From the cell containing the given text, extract its center point as [x, y] coordinate. 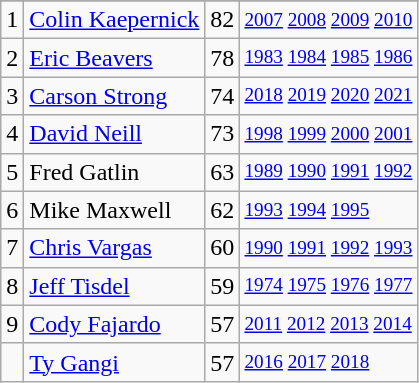
1 [12, 20]
1990 1991 1992 1993 [328, 248]
1974 1975 1976 1977 [328, 286]
2007 2008 2009 2010 [328, 20]
59 [222, 286]
Fred Gatlin [114, 172]
1989 1990 1991 1992 [328, 172]
73 [222, 134]
2 [12, 58]
6 [12, 210]
Eric Beavers [114, 58]
1993 1994 1995 [328, 210]
7 [12, 248]
Ty Gangi [114, 362]
Chris Vargas [114, 248]
1983 1984 1985 1986 [328, 58]
5 [12, 172]
2018 2019 2020 2021 [328, 96]
1998 1999 2000 2001 [328, 134]
8 [12, 286]
2016 2017 2018 [328, 362]
Colin Kaepernick [114, 20]
9 [12, 324]
2011 2012 2013 2014 [328, 324]
74 [222, 96]
63 [222, 172]
David Neill [114, 134]
Jeff Tisdel [114, 286]
Mike Maxwell [114, 210]
62 [222, 210]
Cody Fajardo [114, 324]
82 [222, 20]
78 [222, 58]
60 [222, 248]
3 [12, 96]
4 [12, 134]
Carson Strong [114, 96]
